From the cell containing the given text, extract its center point as (X, Y) coordinate. 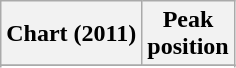
Peak position (188, 34)
Chart (2011) (72, 34)
